Search for the cell housing the specified text and yield its (x, y) center coordinate. 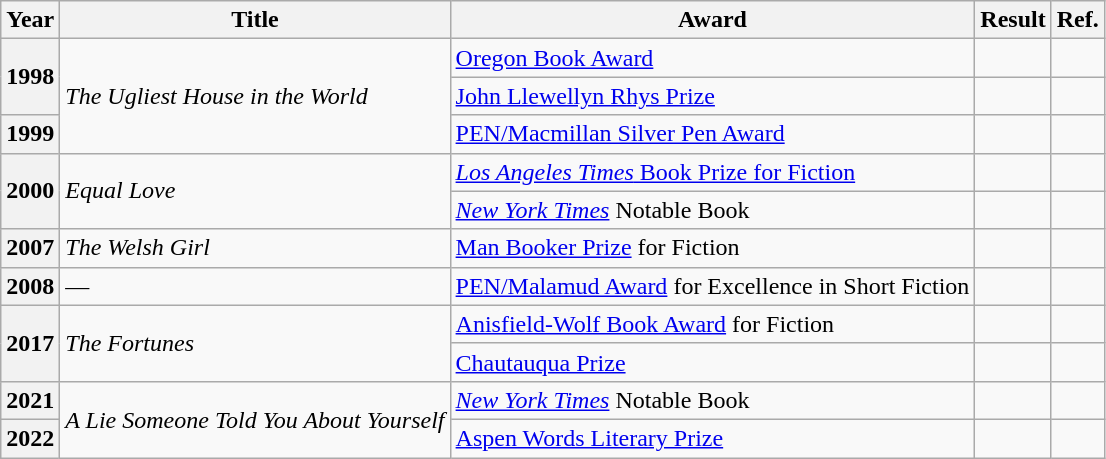
2008 (30, 286)
Los Angeles Times Book Prize for Fiction (712, 172)
2021 (30, 400)
A Lie Someone Told You About Yourself (255, 419)
The Fortunes (255, 343)
Award (712, 20)
PEN/Macmillan Silver Pen Award (712, 134)
Oregon Book Award (712, 58)
Chautauqua Prize (712, 362)
2000 (30, 191)
Aspen Words Literary Prize (712, 438)
1999 (30, 134)
Result (1013, 20)
2022 (30, 438)
Anisfield-Wolf Book Award for Fiction (712, 324)
Man Booker Prize for Fiction (712, 248)
Ref. (1078, 20)
The Ugliest House in the World (255, 96)
2017 (30, 343)
The Welsh Girl (255, 248)
PEN/Malamud Award for Excellence in Short Fiction (712, 286)
Year (30, 20)
John Llewellyn Rhys Prize (712, 96)
— (255, 286)
Equal Love (255, 191)
Title (255, 20)
2007 (30, 248)
1998 (30, 77)
